Output the (x, y) coordinate of the center of the cell containing the given text.  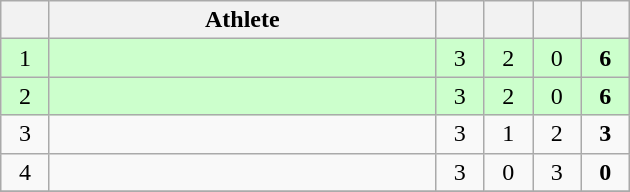
4 (26, 172)
Athlete (242, 20)
